Locate the cell with the specified text and output its [X, Y] center coordinate. 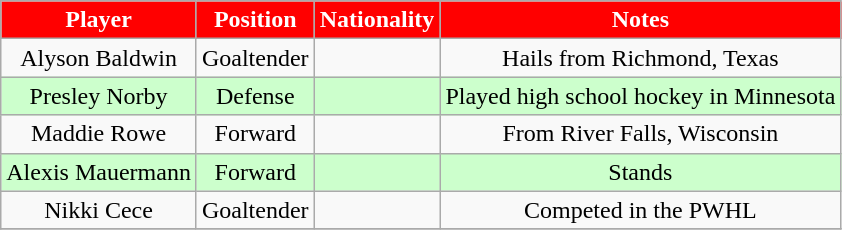
Competed in the PWHL [640, 210]
Player [99, 20]
Stands [640, 172]
Defense [255, 96]
Presley Norby [99, 96]
Notes [640, 20]
From River Falls, Wisconsin [640, 134]
Nikki Cece [99, 210]
Position [255, 20]
Nationality [377, 20]
Hails from Richmond, Texas [640, 58]
Alexis Mauermann [99, 172]
Played high school hockey in Minnesota [640, 96]
Alyson Baldwin [99, 58]
Maddie Rowe [99, 134]
